Pinpoint the cell where the given text exists, returning its [X, Y] midpoint coordinate. 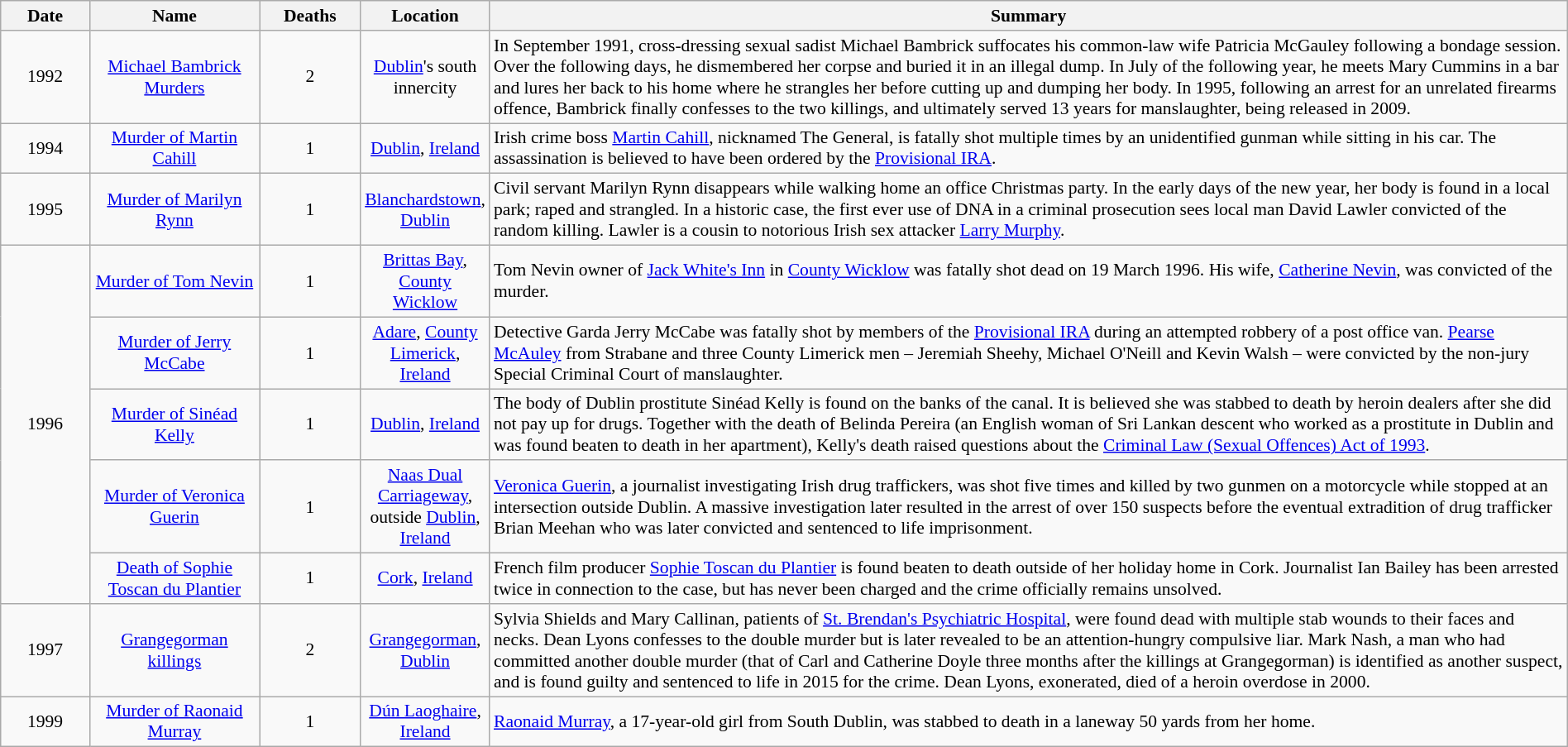
Murder of Raonaid Murray [174, 721]
1997 [45, 650]
Grangegorman killings [174, 650]
Grangegorman, Dublin [425, 650]
Deaths [311, 16]
Death of Sophie Toscan du Plantier [174, 579]
Adare, County Limerick, Ireland [425, 352]
Cork, Ireland [425, 579]
Murder of Jerry McCabe [174, 352]
Brittas Bay, County Wicklow [425, 281]
Blanchardstown, Dublin [425, 210]
Tom Nevin owner of Jack White's Inn in County Wicklow was fatally shot dead on 19 March 1996. His wife, Catherine Nevin, was convicted of the murder. [1029, 281]
1992 [45, 77]
Raonaid Murray, a 17-year-old girl from South Dublin, was stabbed to death in a laneway 50 yards from her home. [1029, 721]
Murder of Marilyn Rynn [174, 210]
Dún Laoghaire, Ireland [425, 721]
1999 [45, 721]
Murder of Tom Nevin [174, 281]
Dublin's south innercity [425, 77]
Date [45, 16]
Murder of Veronica Guerin [174, 507]
1995 [45, 210]
1996 [45, 425]
Location [425, 16]
Michael Bambrick Murders [174, 77]
Name [174, 16]
Naas Dual Carriageway, outside Dublin, Ireland [425, 507]
1994 [45, 149]
Summary [1029, 16]
Murder of Martin Cahill [174, 149]
Murder of Sinéad Kelly [174, 425]
